Scan for the cell matching the given text and deliver its (x, y) coordinate at center. 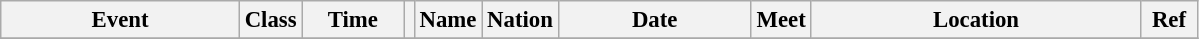
Location (976, 20)
Date (654, 20)
Name (448, 20)
Time (353, 20)
Event (120, 20)
Nation (520, 20)
Meet (781, 20)
Ref (1169, 20)
Class (270, 20)
